Output the [x, y] coordinate of the center of the cell containing the given text.  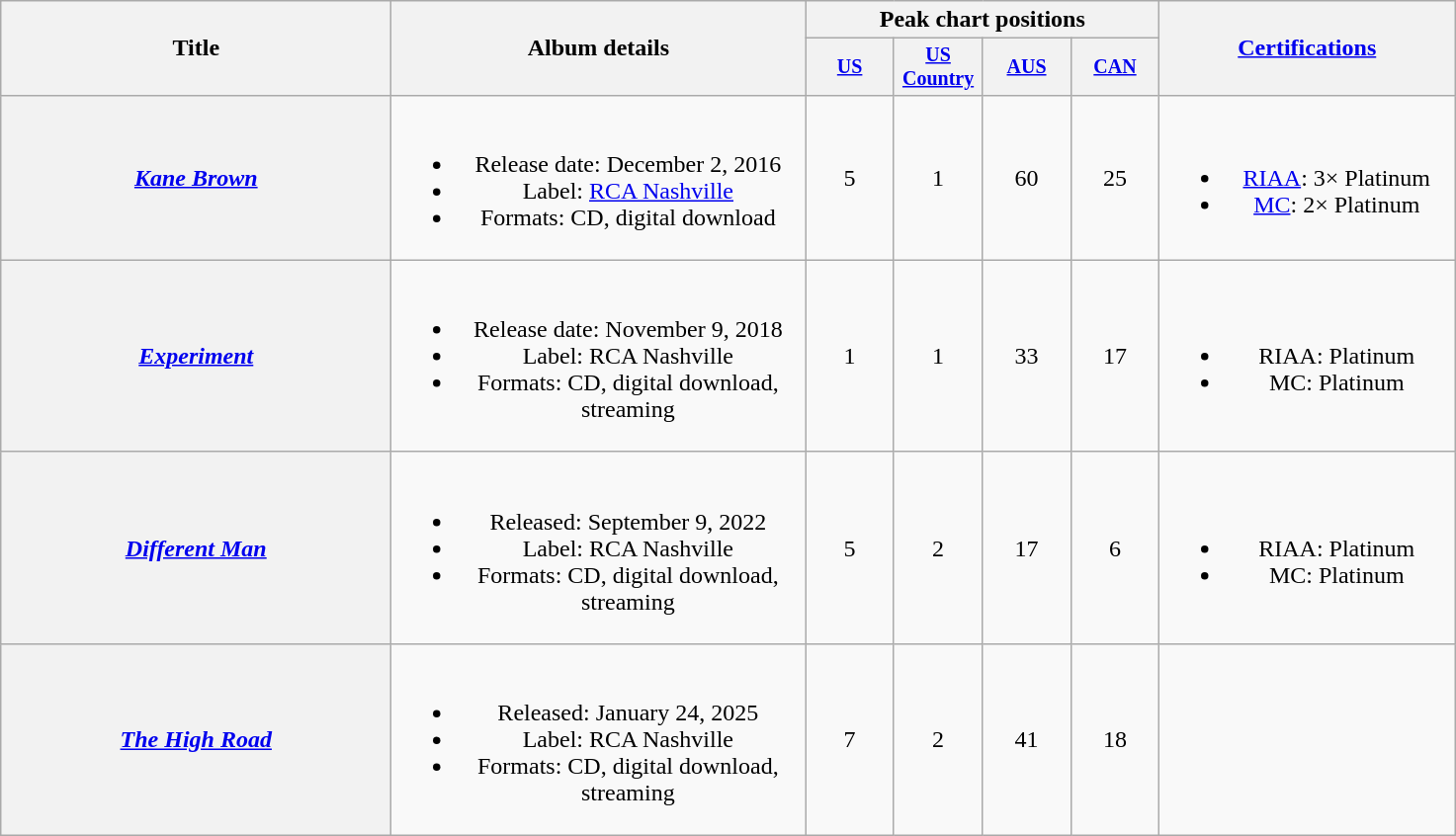
6 [1115, 547]
Experiment [196, 356]
41 [1026, 739]
AUS [1026, 67]
33 [1026, 356]
CAN [1115, 67]
Different Man [196, 547]
US [850, 67]
60 [1026, 178]
7 [850, 739]
Release date: November 9, 2018Label: RCA NashvilleFormats: CD, digital download, streaming [599, 356]
RIAA: 3× PlatinumMC: 2× Platinum [1307, 178]
Kane Brown [196, 178]
Peak chart positions [983, 20]
Title [196, 48]
The High Road [196, 739]
Album details [599, 48]
18 [1115, 739]
US Country [937, 67]
Release date: December 2, 2016Label: RCA NashvilleFormats: CD, digital download [599, 178]
25 [1115, 178]
Released: September 9, 2022Label: RCA NashvilleFormats: CD, digital download, streaming [599, 547]
Certifications [1307, 48]
Released: January 24, 2025Label: RCA NashvilleFormats: CD, digital download, streaming [599, 739]
